Identify which cell holds the provided text, then report its [x, y] central coordinate. 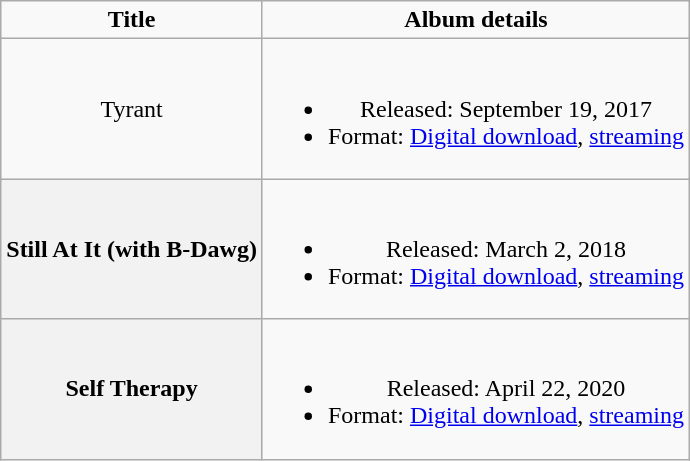
Self Therapy [132, 389]
Released: April 22, 2020Format: Digital download, streaming [476, 389]
Still At It (with B-Dawg) [132, 249]
Title [132, 20]
Released: September 19, 2017Format: Digital download, streaming [476, 109]
Album details [476, 20]
Released: March 2, 2018Format: Digital download, streaming [476, 249]
Tyrant [132, 109]
